Identify which cell holds the provided text, then report its [x, y] central coordinate. 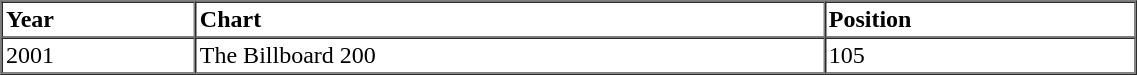
The Billboard 200 [510, 56]
Position [980, 20]
Year [99, 20]
2001 [99, 56]
105 [980, 56]
Chart [510, 20]
